Find where the given text appears and provide that cell's center as (x, y) coordinate. 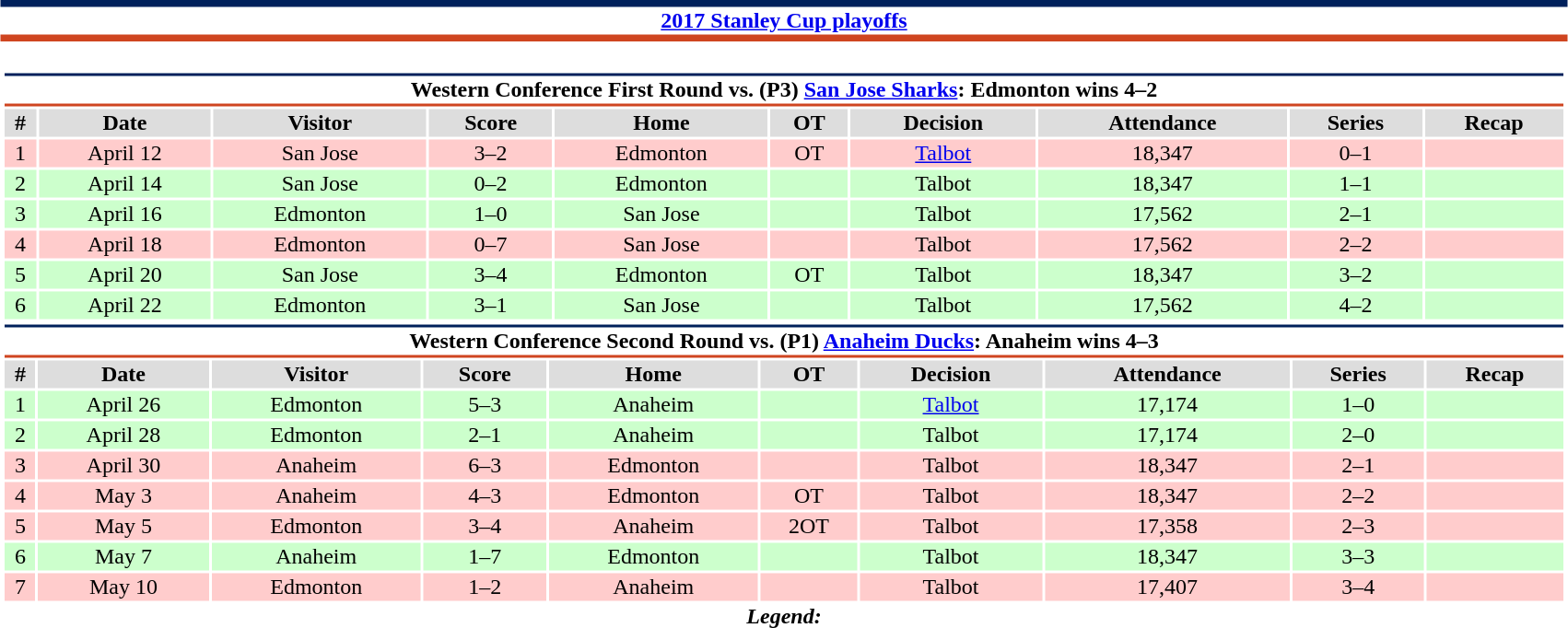
3–3 (1358, 557)
2–0 (1358, 436)
7 (20, 587)
4–3 (485, 496)
April 26 (123, 404)
0–7 (491, 244)
Western Conference First Round vs. (P3) San Jose Sharks: Edmonton wins 4–2 (783, 90)
17,358 (1167, 526)
2OT (809, 526)
4–2 (1355, 305)
2–3 (1358, 526)
April 28 (123, 436)
3–1 (491, 305)
1–2 (485, 587)
Western Conference Second Round vs. (P1) Anaheim Ducks: Anaheim wins 4–3 (783, 341)
May 5 (123, 526)
5–3 (485, 404)
17,407 (1167, 587)
1–1 (1355, 183)
6–3 (485, 465)
2017 Stanley Cup playoffs (784, 20)
April 20 (125, 275)
April 12 (125, 154)
0–2 (491, 183)
April 16 (125, 215)
April 30 (123, 465)
0–1 (1355, 154)
May 10 (123, 587)
1–7 (485, 557)
April 22 (125, 305)
May 3 (123, 496)
April 14 (125, 183)
April 18 (125, 244)
May 7 (123, 557)
